Output the (x, y) coordinate of the center of the cell containing the given text.  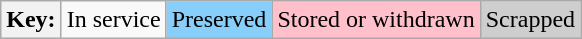
Scrapped (530, 20)
Key: (31, 20)
In service (114, 20)
Stored or withdrawn (376, 20)
Preserved (219, 20)
